From the cell containing the given text, extract its center point as (x, y) coordinate. 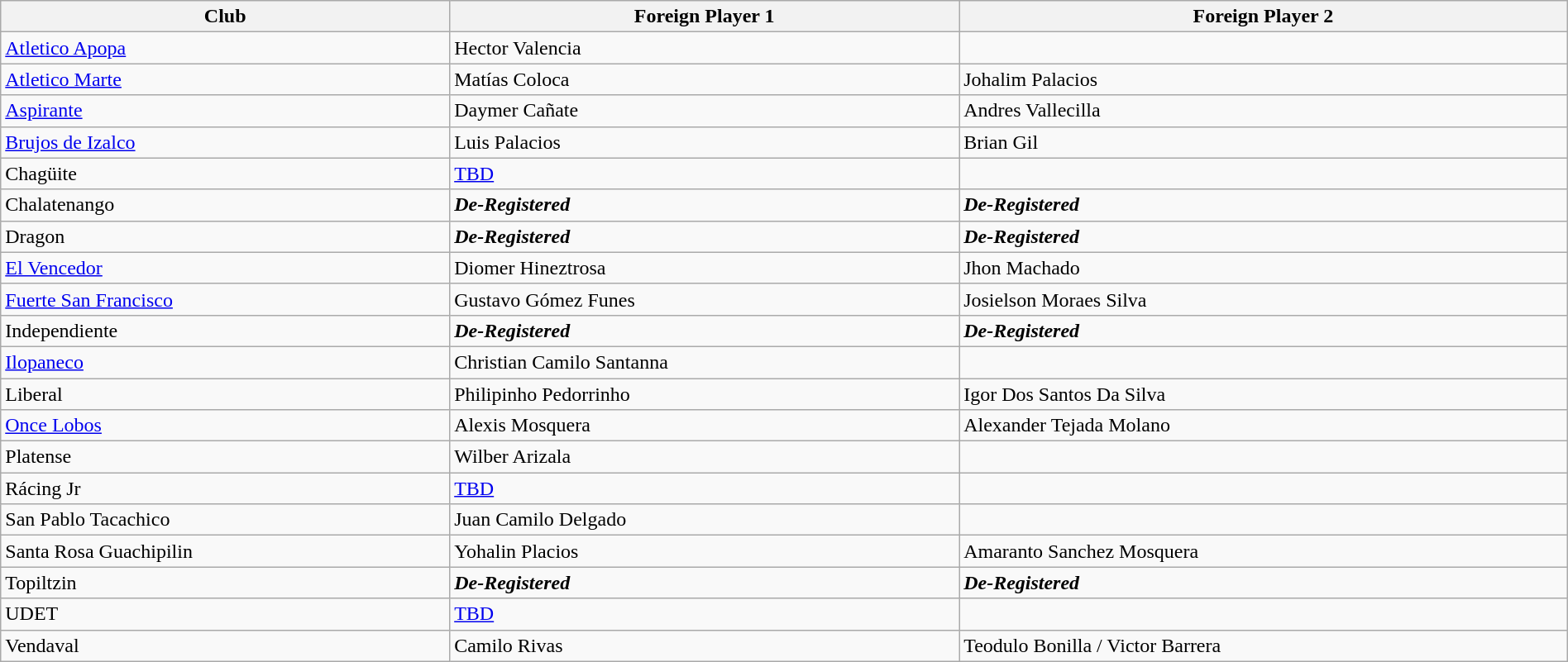
Santa Rosa Guachipilin (225, 551)
Alexander Tejada Molano (1264, 426)
Matías Coloca (705, 79)
Teodulo Bonilla / Victor Barrera (1264, 645)
Liberal (225, 394)
Platense (225, 457)
Hector Valencia (705, 48)
Chalatenango (225, 205)
Brian Gil (1264, 142)
Yohalin Placios (705, 551)
El Vencedor (225, 268)
Topiltzin (225, 583)
Philipinho Pedorrinho (705, 394)
Diomer Hineztrosa (705, 268)
Dragon (225, 236)
Amaranto Sanchez Mosquera (1264, 551)
Atletico Marte (225, 79)
Andres Vallecilla (1264, 111)
Club (225, 17)
Gustavo Gómez Funes (705, 299)
Daymer Cañate (705, 111)
Brujos de Izalco (225, 142)
Luis Palacios (705, 142)
Christian Camilo Santanna (705, 362)
UDET (225, 614)
Alexis Mosquera (705, 426)
Atletico Apopa (225, 48)
Juan Camilo Delgado (705, 520)
San Pablo Tacachico (225, 520)
Johalim Palacios (1264, 79)
Foreign Player 2 (1264, 17)
Wilber Arizala (705, 457)
Once Lobos (225, 426)
Aspirante (225, 111)
Fuerte San Francisco (225, 299)
Independiente (225, 331)
Vendaval (225, 645)
Chagüite (225, 174)
Jhon Machado (1264, 268)
Camilo Rivas (705, 645)
Rácing Jr (225, 488)
Ilopaneco (225, 362)
Igor Dos Santos Da Silva (1264, 394)
Foreign Player 1 (705, 17)
Josielson Moraes Silva (1264, 299)
